Search for the cell housing the specified text and yield its (x, y) center coordinate. 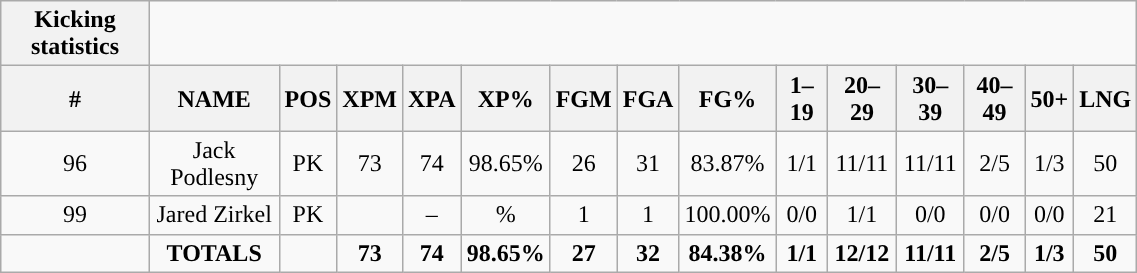
– (432, 215)
1–19 (802, 98)
Kicking statistics (76, 34)
LNG (1106, 98)
POS (308, 98)
96 (76, 164)
FGM (584, 98)
40–49 (994, 98)
31 (648, 164)
84.38% (728, 253)
83.87% (728, 164)
20–29 (862, 98)
% (506, 215)
XPM (370, 98)
21 (1106, 215)
27 (584, 253)
TOTALS (214, 253)
50+ (1050, 98)
# (76, 98)
100.00% (728, 215)
30–39 (930, 98)
99 (76, 215)
FG% (728, 98)
FGA (648, 98)
XP% (506, 98)
26 (584, 164)
Jared Zirkel (214, 215)
XPA (432, 98)
12/12 (862, 253)
NAME (214, 98)
Jack Podlesny (214, 164)
32 (648, 253)
